Return the (x, y) coordinate for the center point of the cell that contains the specified text.  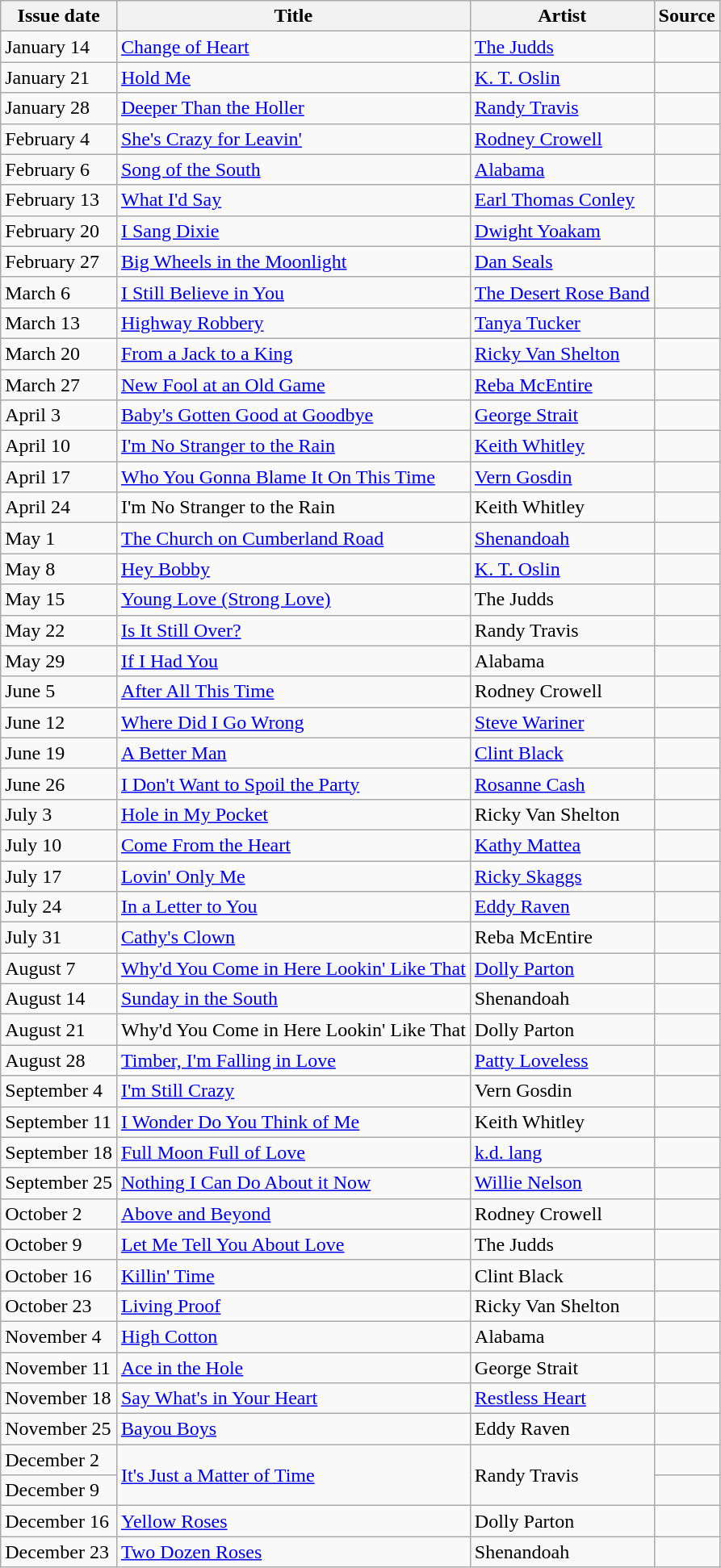
Full Moon Full of Love (293, 1152)
Song of the South (293, 169)
July 10 (59, 845)
Is It Still Over? (293, 630)
February 27 (59, 261)
Let Me Tell You About Love (293, 1244)
Change of Heart (293, 47)
September 4 (59, 1091)
October 23 (59, 1306)
k.d. lang (562, 1152)
February 13 (59, 200)
I'm Still Crazy (293, 1091)
February 6 (59, 169)
High Cotton (293, 1336)
I Wonder Do You Think of Me (293, 1122)
Patty Loveless (562, 1060)
February 20 (59, 231)
It's Just a Matter of Time (293, 1475)
Young Love (Strong Love) (293, 600)
Bayou Boys (293, 1429)
November 11 (59, 1368)
Two Dozen Roses (293, 1552)
September 25 (59, 1183)
June 12 (59, 722)
July 24 (59, 907)
Where Did I Go Wrong (293, 722)
Hole in My Pocket (293, 814)
Lovin' Only Me (293, 876)
May 29 (59, 661)
Tanya Tucker (562, 323)
April 3 (59, 416)
Artist (562, 16)
June 19 (59, 753)
Earl Thomas Conley (562, 200)
Source (686, 16)
December 23 (59, 1552)
Say What's in Your Heart (293, 1399)
Living Proof (293, 1306)
Killin' Time (293, 1275)
May 22 (59, 630)
Sunday in the South (293, 999)
Hold Me (293, 77)
October 2 (59, 1214)
Rosanne Cash (562, 784)
August 7 (59, 968)
Who You Gonna Blame It On This Time (293, 477)
January 28 (59, 108)
March 27 (59, 385)
I Don't Want to Spoil the Party (293, 784)
September 11 (59, 1122)
Willie Nelson (562, 1183)
Title (293, 16)
Baby's Gotten Good at Goodbye (293, 416)
I Sang Dixie (293, 231)
November 18 (59, 1399)
The Desert Rose Band (562, 292)
Restless Heart (562, 1399)
Ricky Skaggs (562, 876)
Issue date (59, 16)
Come From the Heart (293, 845)
August 21 (59, 1030)
Dan Seals (562, 261)
Hey Bobby (293, 569)
March 13 (59, 323)
New Fool at an Old Game (293, 385)
March 6 (59, 292)
March 20 (59, 353)
Big Wheels in the Moonlight (293, 261)
Steve Wariner (562, 722)
April 24 (59, 508)
From a Jack to a King (293, 353)
Dwight Yoakam (562, 231)
August 28 (59, 1060)
December 2 (59, 1460)
After All This Time (293, 692)
I Still Believe in You (293, 292)
June 26 (59, 784)
Timber, I'm Falling in Love (293, 1060)
Highway Robbery (293, 323)
Kathy Mattea (562, 845)
Deeper Than the Holler (293, 108)
May 8 (59, 569)
August 14 (59, 999)
July 31 (59, 938)
Above and Beyond (293, 1214)
July 17 (59, 876)
In a Letter to You (293, 907)
What I'd Say (293, 200)
She's Crazy for Leavin' (293, 139)
If I Had You (293, 661)
A Better Man (293, 753)
November 4 (59, 1336)
October 16 (59, 1275)
May 1 (59, 538)
November 25 (59, 1429)
October 9 (59, 1244)
Cathy's Clown (293, 938)
June 5 (59, 692)
May 15 (59, 600)
January 21 (59, 77)
December 16 (59, 1521)
January 14 (59, 47)
Yellow Roses (293, 1521)
April 10 (59, 446)
Nothing I Can Do About it Now (293, 1183)
September 18 (59, 1152)
July 3 (59, 814)
The Church on Cumberland Road (293, 538)
December 9 (59, 1491)
Ace in the Hole (293, 1368)
February 4 (59, 139)
April 17 (59, 477)
